Locate the cell with the specified text and output its [x, y] center coordinate. 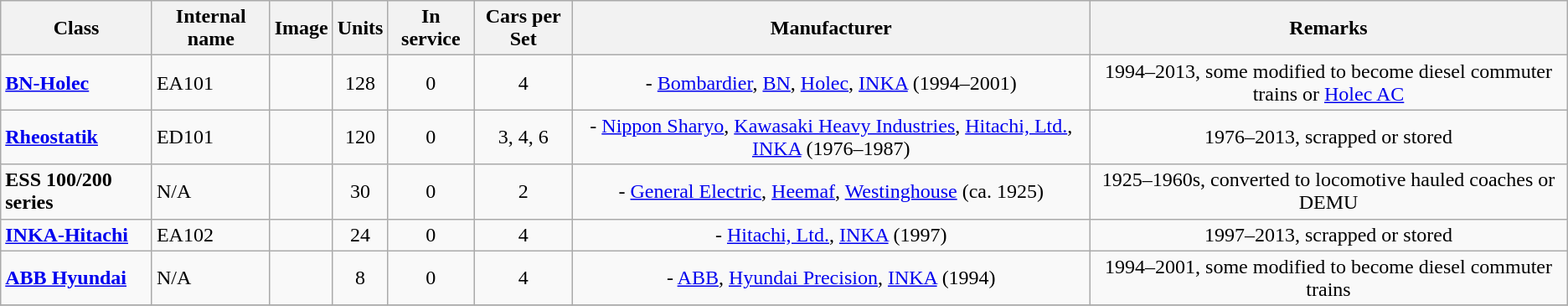
120 [360, 137]
Rheostatik [77, 137]
In service [431, 29]
30 [360, 191]
1994–2001, some modified to become diesel commuter trains [1328, 278]
1925–1960s, converted to locomotive hauled coaches or DEMU [1328, 191]
24 [360, 235]
Units [360, 29]
1994–2013, some modified to become diesel commuter trains or Holec AC [1328, 82]
Remarks [1328, 29]
1976–2013, scrapped or stored [1328, 137]
Manufacturer [831, 29]
ABB Hyundai [77, 278]
- ABB, Hyundai Precision, INKA (1994) [831, 278]
INKA-Hitachi [77, 235]
ESS 100/200 series [77, 191]
EA102 [211, 235]
- Nippon Sharyo, Kawasaki Heavy Industries, Hitachi, Ltd., INKA (1976–1987) [831, 137]
- General Electric, Heemaf, Westinghouse (ca. 1925) [831, 191]
Class [77, 29]
- Hitachi, Ltd., INKA (1997) [831, 235]
128 [360, 82]
EA101 [211, 82]
- Bombardier, BN, Holec, INKA (1994–2001) [831, 82]
Cars per Set [524, 29]
ED101 [211, 137]
1997–2013, scrapped or stored [1328, 235]
Image [302, 29]
3, 4, 6 [524, 137]
Internal name [211, 29]
BN-Holec [77, 82]
8 [360, 278]
2 [524, 191]
